Detect which cell encompasses the target text, then output its (x, y) center coordinate. 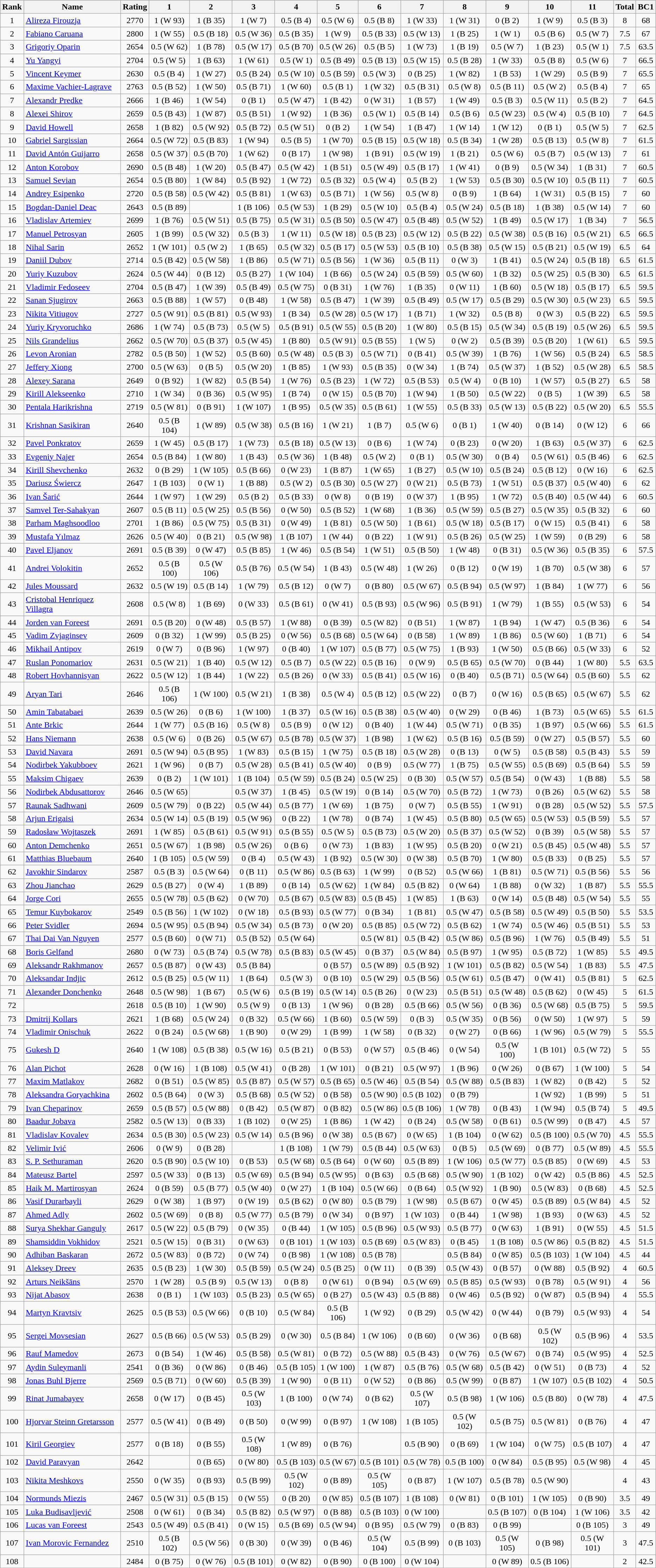
Sanan Sjugirov (72, 300)
0 (W 14) (507, 899)
1 (B 107) (296, 537)
0.5 (W 85) (211, 1082)
Jorden van Foreest (72, 622)
1 (B 52) (550, 367)
2508 (135, 1512)
Nikita Meshkovs (72, 1480)
2642 (135, 1462)
0 (B 88) (338, 1512)
Aleksandra Goryachkina (72, 1095)
1 (W 34) (169, 394)
2619 (135, 649)
2662 (135, 340)
19 (12, 260)
0 (W 86) (211, 1367)
1 (W 7) (254, 20)
77 (12, 1082)
2657 (135, 965)
Daniil Dubov (72, 260)
90 (12, 1255)
0 (B 20) (296, 1498)
1 (W 102) (211, 912)
108 (12, 1561)
2651 (135, 845)
1 (W 53) (465, 180)
0 (B 65) (211, 1462)
Total (625, 7)
0 (W 100) (422, 1512)
Maxim Matlakov (72, 1082)
0 (B 86) (422, 1380)
56.5 (646, 220)
Alireza Firouzja (72, 20)
1 (B 106) (254, 207)
Samuel Sevian (72, 180)
Rinat Jumabayev (72, 1398)
2605 (135, 234)
Anton Demchenko (72, 845)
1 (W 49) (465, 100)
13 (12, 180)
0.5 (B 104) (169, 425)
1 (B 25) (465, 34)
2587 (135, 872)
Jorge Cori (72, 899)
1 (B 84) (550, 586)
2686 (135, 327)
0 (B 56) (507, 1018)
2701 (135, 523)
Andrei Volokitin (72, 568)
1 (W 63) (296, 194)
2467 (135, 1498)
0 (B 82) (338, 1108)
2672 (135, 1255)
2627 (135, 1336)
0 (B 96) (211, 649)
2727 (135, 314)
0.5 (W 108) (254, 1444)
0 (B 3) (422, 1018)
0.5 (W 87) (296, 1108)
1 (B 57) (422, 100)
1 (W 36) (380, 260)
1 (W 69) (338, 805)
Pavel Eljanov (72, 550)
37 (12, 510)
2484 (135, 1561)
1 (W 21) (338, 425)
Anton Korobov (72, 167)
32 (12, 443)
0 (W 46) (465, 1295)
Cristobal Henriquez Villagra (72, 604)
Pentala Harikrishna (72, 407)
Samvel Ter-Sahakyan (72, 510)
1 (B 73) (550, 712)
0 (W 52) (380, 1380)
76 (12, 1068)
92 (12, 1282)
Ahmed Adly (72, 1215)
2690 (135, 167)
0 (W 39) (296, 1543)
2597 (135, 1175)
2628 (135, 1068)
0.5 (B 34) (465, 140)
1 (B 55) (550, 604)
15 (12, 207)
0 (W 69) (593, 1161)
65.5 (646, 74)
0 (B 49) (211, 1422)
Lucas van Foreest (72, 1525)
0 (B 100) (380, 1561)
73 (12, 1018)
Kirill Alekseenko (72, 394)
2719 (135, 407)
1 (B 103) (169, 483)
0.5 (B 98) (465, 1398)
95 (12, 1336)
1 (W 30) (211, 1268)
Manuel Petrosyan (72, 234)
Surya Shekhar Ganguly (72, 1228)
2655 (135, 899)
102 (12, 1462)
0 (W 64) (465, 885)
Temur Kuybokarov (72, 912)
1 (W 40) (507, 425)
0 (W 82) (296, 1561)
2710 (135, 394)
48 (12, 676)
1 (B 7) (380, 425)
1 (W 68) (380, 510)
0 (B 69) (465, 1444)
0.5 (B 1) (338, 87)
0.5 (W 29) (380, 979)
101 (12, 1444)
94 (12, 1313)
Alexander Donchenko (72, 992)
Arturs Neikšāns (72, 1282)
1 (B 44) (211, 676)
1 (W 52) (211, 354)
100 (12, 1422)
0 (W 2) (465, 340)
1 (B 53) (507, 74)
Adhiban Baskaran (72, 1255)
Bogdan-Daniel Deac (72, 207)
1 (W 59) (550, 537)
1 (B 100) (296, 1398)
107 (12, 1543)
89 (12, 1241)
Fabiano Caruana (72, 34)
2648 (135, 992)
0 (W 99) (296, 1422)
0.5 (W 50) (380, 523)
35 (12, 483)
S. P. Sethuraman (72, 1161)
1 (B 68) (169, 1018)
0 (W 26) (507, 1068)
Alexandr Predke (72, 100)
1 (W 48) (465, 550)
Gukesh D (72, 1050)
0.5 (W 27) (380, 483)
Mateusz Bartel (72, 1175)
2673 (135, 1354)
2630 (135, 74)
0.5 (W 104) (380, 1543)
1 (W 20) (211, 167)
24 (12, 327)
2510 (135, 1543)
0 (B 41) (422, 354)
1 (W 88) (296, 622)
2649 (135, 380)
Robert Hovhannisyan (72, 676)
0 (B 35) (507, 725)
Nils Grandelius (72, 340)
Maksim Chigaev (72, 778)
Javokhir Sindarov (72, 872)
21 (12, 287)
2626 (135, 537)
0 (B 63) (380, 1175)
0.5 (W 101) (593, 1543)
0 (W 48) (211, 622)
1 (B 80) (296, 340)
0 (W 87) (550, 1295)
2612 (135, 979)
38 (12, 523)
0 (W 37) (422, 497)
0 (B 94) (380, 1282)
2782 (135, 354)
1 (W 12) (507, 127)
0 (B 55) (211, 1444)
82 (12, 1148)
Pavel Ponkratov (72, 443)
0.5 (W 100) (507, 1050)
Baadur Jobava (72, 1122)
1 (B 19) (465, 47)
87 (12, 1215)
79 (12, 1108)
0 (W 31) (380, 100)
0 (B 75) (169, 1561)
0 (B 104) (550, 1512)
81 (12, 1135)
1 (B 45) (296, 792)
0 (W 65) (422, 1135)
1 (B 41) (507, 260)
2570 (135, 1282)
Maxime Vachier-Lagrave (72, 87)
2631 (135, 662)
0 (B 54) (169, 1354)
2694 (135, 925)
0.5 (B 63) (338, 872)
1 (W 83) (254, 752)
Kiril Georgiev (72, 1444)
0 (B 52) (422, 872)
2549 (135, 912)
Velimir Ivić (72, 1148)
2664 (135, 140)
0 (W 32) (550, 885)
1 (W 42) (380, 1122)
27 (12, 367)
0.5 (W 107) (422, 1398)
1 (B 48) (338, 457)
1 (B 42) (338, 100)
1 (B 40) (211, 662)
0 (B 23) (465, 443)
2666 (135, 100)
Nodirbek Yakubboev (72, 765)
0 (W 104) (422, 1561)
20 (12, 274)
0 (W 51) (550, 1367)
97 (12, 1367)
Aryan Tari (72, 694)
0 (B 95) (380, 1525)
39 (12, 537)
1 (W 41) (465, 167)
2541 (135, 1367)
28 (12, 380)
103 (12, 1480)
0.5 (W 39) (465, 354)
0 (W 42) (550, 1175)
2607 (135, 510)
14 (12, 194)
2643 (135, 207)
Rauf Mamedov (72, 1354)
88 (12, 1228)
Vladislav Kovalev (72, 1135)
0 (W 88) (550, 1268)
Radosław Wojtaszek (72, 832)
50 (12, 712)
0.5 (B 86) (593, 1175)
Mustafa Yılmaz (72, 537)
Parham Maghsoodloo (72, 523)
0.5 (W 103) (254, 1398)
98 (12, 1380)
Jeffery Xiong (72, 367)
1 (B 94) (507, 622)
0 (B 62) (380, 1398)
Vladimir Fedoseev (72, 287)
David Navara (72, 752)
1 (W 1) (507, 34)
1 (B 47) (422, 127)
91 (12, 1268)
2625 (135, 1313)
Luka Budisavljević (72, 1512)
BC1 (646, 7)
0 (W 1) (211, 483)
2663 (135, 300)
1 (B 66) (338, 274)
0 (B 17) (296, 154)
0 (B 18) (169, 1444)
33 (12, 457)
Martyn Kravtsiv (72, 1313)
0 (B 93) (211, 1480)
1 (B 37) (296, 712)
74 (12, 1032)
0 (W 18) (254, 912)
Thai Dai Van Nguyen (72, 939)
0.5 (B 105) (296, 1367)
1 (B 49) (507, 220)
1 (B 101) (550, 1050)
0.5 (B 44) (380, 1148)
1 (B 46) (169, 100)
Peter Svidler (72, 925)
Ruslan Ponomariov (72, 662)
85 (12, 1188)
1 (B 51) (338, 167)
0.5 (B 40) (550, 497)
1 (W 14) (465, 127)
0 (W 30) (296, 1336)
Nodirbek Abdusattorov (72, 792)
Amin Tabatabaei (72, 712)
Boris Gelfand (72, 952)
0.5 (B 28) (465, 60)
71 (12, 992)
0 (W 8) (338, 497)
Shamsiddin Vokhidov (72, 1241)
1 (B 27) (422, 470)
Name (72, 7)
99 (12, 1398)
2680 (135, 952)
Aydin Suleymanli (72, 1367)
0 (W 56) (296, 636)
Aleksandar Indjic (72, 979)
2582 (135, 1122)
70 (12, 979)
0 (W 70) (254, 899)
David Howell (72, 127)
Vadim Zvjaginsev (72, 636)
1 (B 61) (422, 523)
2700 (135, 367)
72 (12, 1005)
0 (W 17) (169, 1398)
0 (W 81) (465, 1498)
1 (B 96) (465, 1068)
Gabriel Sargissian (72, 140)
12 (12, 167)
Rank (12, 7)
2699 (135, 220)
Yuriy Kuzubov (72, 274)
1 (W 11) (296, 234)
0 (W 25) (296, 1122)
2647 (135, 483)
0 (B 103) (465, 1543)
1 (W 70) (338, 140)
0.5 (W 82) (380, 622)
75 (12, 1050)
Rating (135, 7)
Arjun Erigaisi (72, 818)
0 (B 48) (254, 300)
1 (W 60) (296, 87)
Evgeniy Najer (72, 457)
2617 (135, 1228)
Vasif Durarbayli (72, 1201)
1 (B 82) (169, 127)
Vincent Keymer (72, 74)
1 (B 85) (296, 367)
2543 (135, 1525)
0 (B 77) (550, 1148)
2763 (135, 87)
Levon Aronian (72, 354)
0 (B 33) (211, 1122)
Sergei Movsesian (72, 1336)
1 (B 29) (338, 207)
Normunds Miezis (72, 1498)
Ante Brkic (72, 725)
0 (B 80) (380, 586)
80 (12, 1122)
40 (12, 550)
78 (12, 1095)
Yuriy Kryvoruchko (72, 327)
23 (12, 314)
Vladislav Artemiev (72, 220)
63 (12, 885)
Dmitrij Kollars (72, 1018)
Mikhail Antipov (72, 649)
0 (B 50) (254, 1422)
0 (W 47) (211, 550)
2714 (135, 260)
2618 (135, 1005)
2550 (135, 1480)
0 (W 57) (380, 1050)
84 (12, 1175)
0 (B 43) (507, 1108)
0 (B 47) (593, 1122)
1 (W 47) (550, 622)
David Paravyan (72, 1462)
1 (W 75) (338, 752)
106 (12, 1525)
1 (W 5) (422, 340)
Krishnan Sasikiran (72, 425)
17 (12, 234)
86 (12, 1201)
69 (12, 965)
0 (W 4) (211, 885)
0 (W 84) (507, 1462)
36 (12, 497)
1 (B 69) (211, 604)
0 (W 71) (211, 939)
0 (B 66) (507, 1032)
26 (12, 354)
0 (B 89) (338, 1480)
2569 (135, 1380)
Haik M. Martirosyan (72, 1188)
Hans Niemann (72, 738)
0 (W 36) (465, 1336)
0 (B 91) (211, 407)
Jules Moussard (72, 586)
Aleksey Dreev (72, 1268)
25 (12, 340)
50.5 (646, 1380)
1 (B 89) (254, 885)
0 (B 64) (422, 1188)
1 (W 27) (211, 74)
Andrey Esipenko (72, 194)
93 (12, 1295)
2635 (135, 1268)
0 (W 62) (507, 1135)
1 (B 31) (593, 167)
0 (W 49) (296, 523)
29 (12, 394)
31 (12, 425)
1 (B 70) (550, 568)
2770 (135, 20)
0 (W 89) (507, 1561)
0.5 (B 97) (465, 952)
0 (B 83) (465, 1525)
83 (12, 1161)
Zhou Jianchao (72, 885)
22 (12, 300)
34 (12, 470)
Nihal Sarin (72, 247)
0 (B 105) (593, 1525)
0 (B 92) (169, 380)
Ivan Šarić (72, 497)
0.5 (B 36) (593, 622)
0 (B 99) (507, 1525)
Grigoriy Oparin (72, 47)
Ivan Cheparinov (72, 1108)
0 (W 75) (550, 1444)
0 (B 37) (380, 952)
18 (12, 247)
Alan Pichot (72, 1068)
Hjorvar Steinn Gretarsson (72, 1422)
Matthias Bluebaum (72, 859)
1 (W 65) (380, 470)
Alexei Shirov (72, 114)
Dariusz Świercz (72, 483)
0 (W 5) (507, 752)
1 (B 78) (211, 47)
0.5 (W 9) (254, 1005)
Aleksandr Rakhmanov (72, 965)
96 (12, 1354)
Raunak Sadhwani (72, 805)
2521 (135, 1241)
Vladimir Onischuk (72, 1032)
0 (W 54) (465, 1050)
1 (B 65) (254, 247)
Yu Yangyi (72, 60)
Jonas Buhl Bjerre (72, 1380)
46 (12, 649)
16 (12, 220)
0.5 (W 106) (211, 568)
Nijat Abasov (72, 1295)
1 (B 92) (338, 859)
2682 (135, 1082)
2620 (135, 1161)
0 (B 61) (507, 1122)
Nikita Vitiugov (72, 314)
2608 (135, 604)
1 (B 32) (507, 274)
2800 (135, 34)
1 (B 67) (211, 992)
0 (B 73) (593, 1367)
Ivan Morovic Fernandez (72, 1543)
42.5 (646, 1561)
41 (12, 568)
0 (B 67) (550, 1068)
1 (W 22) (254, 676)
Alexey Sarana (72, 380)
0 (B 27) (338, 1295)
105 (12, 1512)
1 (B 50) (465, 394)
1 (B 21) (465, 154)
0 (B 59) (169, 1188)
0 (B 78) (550, 1282)
1 (B 23) (550, 47)
104 (12, 1498)
David Antón Guijarro (72, 154)
30 (12, 407)
0 (W 78) (593, 1398)
0 (W 44) (507, 1313)
Kirill Shevchenko (72, 470)
2606 (135, 1148)
0 (B 19) (380, 497)
1 (W 26) (422, 568)
0 (B 60) (422, 1336)
2720 (135, 194)
